Find where the given text appears and provide that cell's center as [X, Y] coordinate. 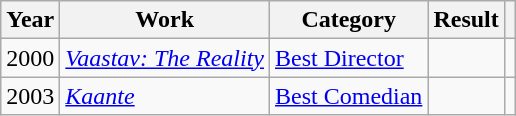
2000 [30, 58]
Vaastav: The Reality [165, 58]
Result [466, 20]
Year [30, 20]
Best Comedian [349, 96]
2003 [30, 96]
Best Director [349, 58]
Work [165, 20]
Category [349, 20]
Kaante [165, 96]
